Return [x, y] of the center of cell containing provided text 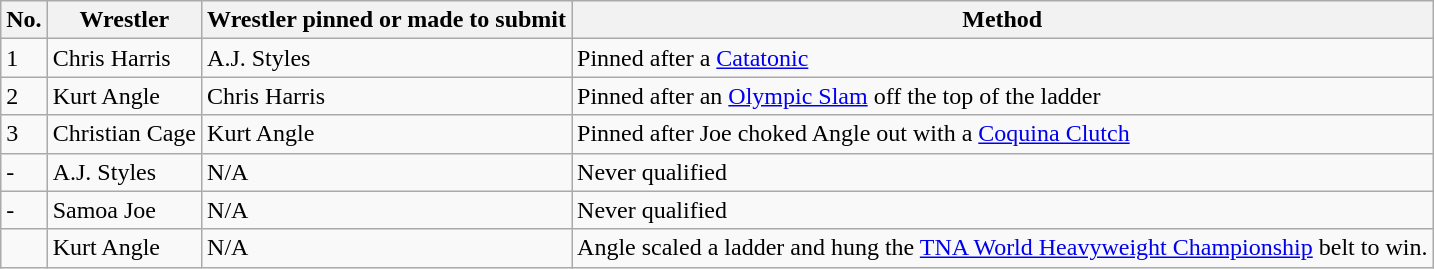
Pinned after Joe choked Angle out with a Coquina Clutch [1002, 134]
Pinned after a Catatonic [1002, 58]
1 [24, 58]
Angle scaled a ladder and hung the TNA World Heavyweight Championship belt to win. [1002, 248]
Wrestler pinned or made to submit [387, 20]
Wrestler [124, 20]
Method [1002, 20]
3 [24, 134]
Samoa Joe [124, 210]
No. [24, 20]
2 [24, 96]
Christian Cage [124, 134]
Pinned after an Olympic Slam off the top of the ladder [1002, 96]
